Identify which cell holds the provided text, then report its (X, Y) central coordinate. 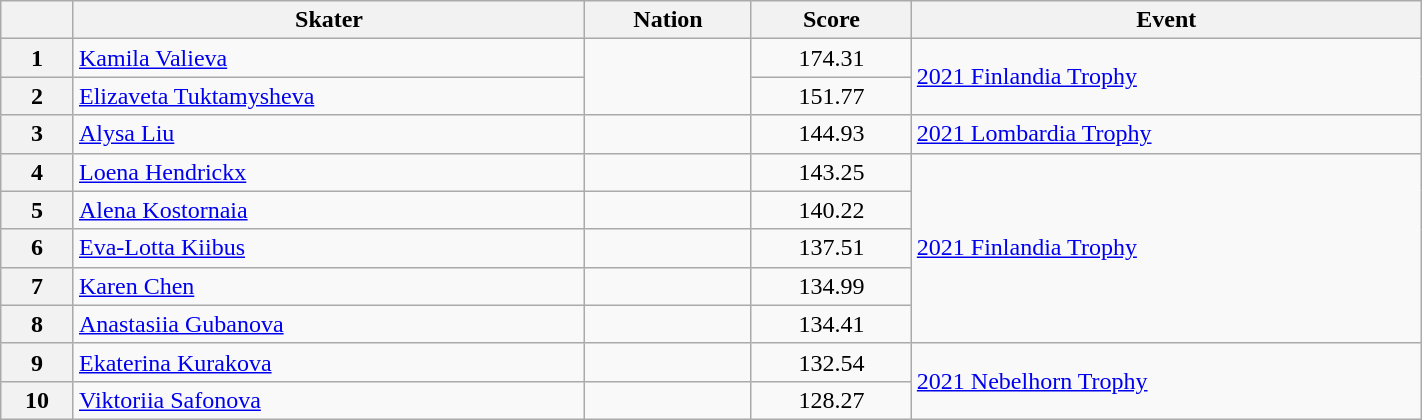
Ekaterina Kurakova (328, 362)
128.27 (831, 400)
134.41 (831, 324)
8 (38, 324)
Score (831, 20)
Anastasiia Gubanova (328, 324)
2021 Lombardia Trophy (1166, 134)
1 (38, 58)
6 (38, 248)
Nation (668, 20)
Skater (328, 20)
174.31 (831, 58)
151.77 (831, 96)
143.25 (831, 172)
3 (38, 134)
Kamila Valieva (328, 58)
Alena Kostornaia (328, 210)
Alysa Liu (328, 134)
9 (38, 362)
Loena Hendrickx (328, 172)
140.22 (831, 210)
134.99 (831, 286)
Elizaveta Tuktamysheva (328, 96)
4 (38, 172)
2 (38, 96)
7 (38, 286)
Event (1166, 20)
2021 Nebelhorn Trophy (1166, 381)
Karen Chen (328, 286)
5 (38, 210)
10 (38, 400)
137.51 (831, 248)
Eva-Lotta Kiibus (328, 248)
132.54 (831, 362)
Viktoriia Safonova (328, 400)
144.93 (831, 134)
